Determine the (X, Y) coordinate at the center of the cell enclosing the given text.  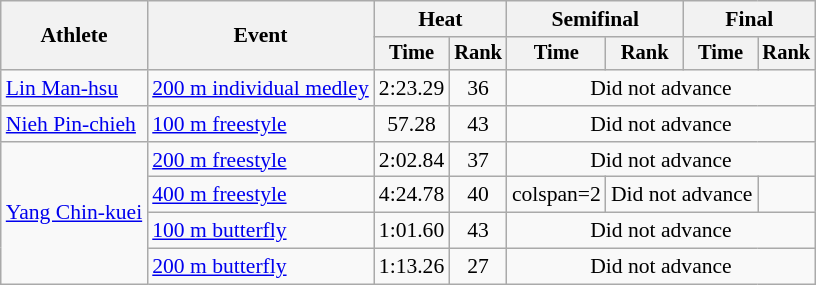
Yang Chin-kuei (74, 213)
57.28 (412, 124)
200 m individual medley (260, 88)
Heat (440, 19)
36 (478, 88)
37 (478, 160)
2:23.29 (412, 88)
Athlete (74, 36)
2:02.84 (412, 160)
1:13.26 (412, 267)
100 m freestyle (260, 124)
Event (260, 36)
40 (478, 195)
colspan=2 (556, 195)
Lin Man-hsu (74, 88)
200 m butterfly (260, 267)
400 m freestyle (260, 195)
Final (749, 19)
Nieh Pin-chieh (74, 124)
4:24.78 (412, 195)
27 (478, 267)
200 m freestyle (260, 160)
100 m butterfly (260, 231)
Semifinal (596, 19)
1:01.60 (412, 231)
